Determine the (X, Y) coordinate at the center of the cell enclosing the given text.  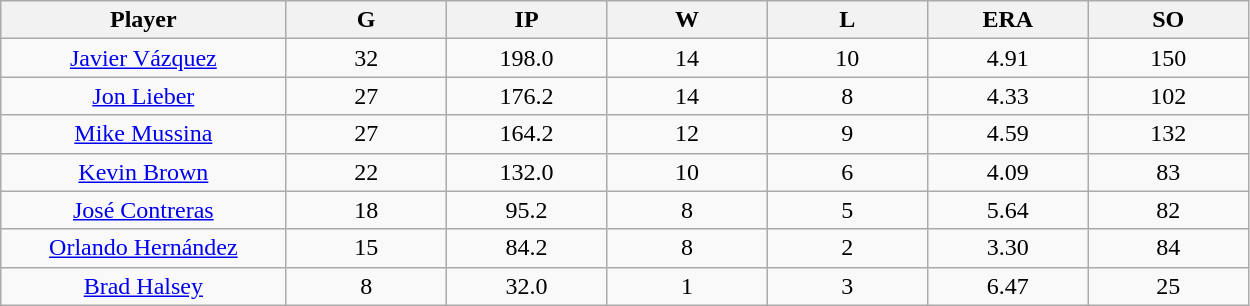
6 (847, 172)
5 (847, 210)
82 (1168, 210)
132 (1168, 134)
4.91 (1008, 58)
3 (847, 286)
198.0 (526, 58)
Kevin Brown (144, 172)
32.0 (526, 286)
SO (1168, 20)
6.47 (1008, 286)
G (366, 20)
1 (687, 286)
L (847, 20)
Brad Halsey (144, 286)
84.2 (526, 248)
164.2 (526, 134)
4.09 (1008, 172)
José Contreras (144, 210)
W (687, 20)
22 (366, 172)
Player (144, 20)
25 (1168, 286)
2 (847, 248)
Jon Lieber (144, 96)
9 (847, 134)
18 (366, 210)
95.2 (526, 210)
4.59 (1008, 134)
132.0 (526, 172)
Orlando Hernández (144, 248)
84 (1168, 248)
IP (526, 20)
Javier Vázquez (144, 58)
Mike Mussina (144, 134)
ERA (1008, 20)
150 (1168, 58)
83 (1168, 172)
4.33 (1008, 96)
3.30 (1008, 248)
5.64 (1008, 210)
15 (366, 248)
176.2 (526, 96)
32 (366, 58)
12 (687, 134)
102 (1168, 96)
